Scan for the cell matching the given text and deliver its (X, Y) coordinate at center. 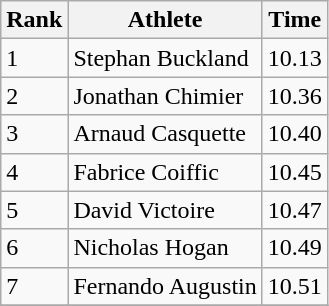
5 (34, 210)
Time (294, 20)
David Victoire (165, 210)
10.47 (294, 210)
10.45 (294, 172)
10.51 (294, 286)
Jonathan Chimier (165, 96)
Rank (34, 20)
3 (34, 134)
10.40 (294, 134)
4 (34, 172)
Fernando Augustin (165, 286)
Nicholas Hogan (165, 248)
1 (34, 58)
10.36 (294, 96)
Arnaud Casquette (165, 134)
2 (34, 96)
Stephan Buckland (165, 58)
10.49 (294, 248)
6 (34, 248)
Fabrice Coiffic (165, 172)
Athlete (165, 20)
7 (34, 286)
10.13 (294, 58)
